Pinpoint the cell where the given text exists, returning its [x, y] midpoint coordinate. 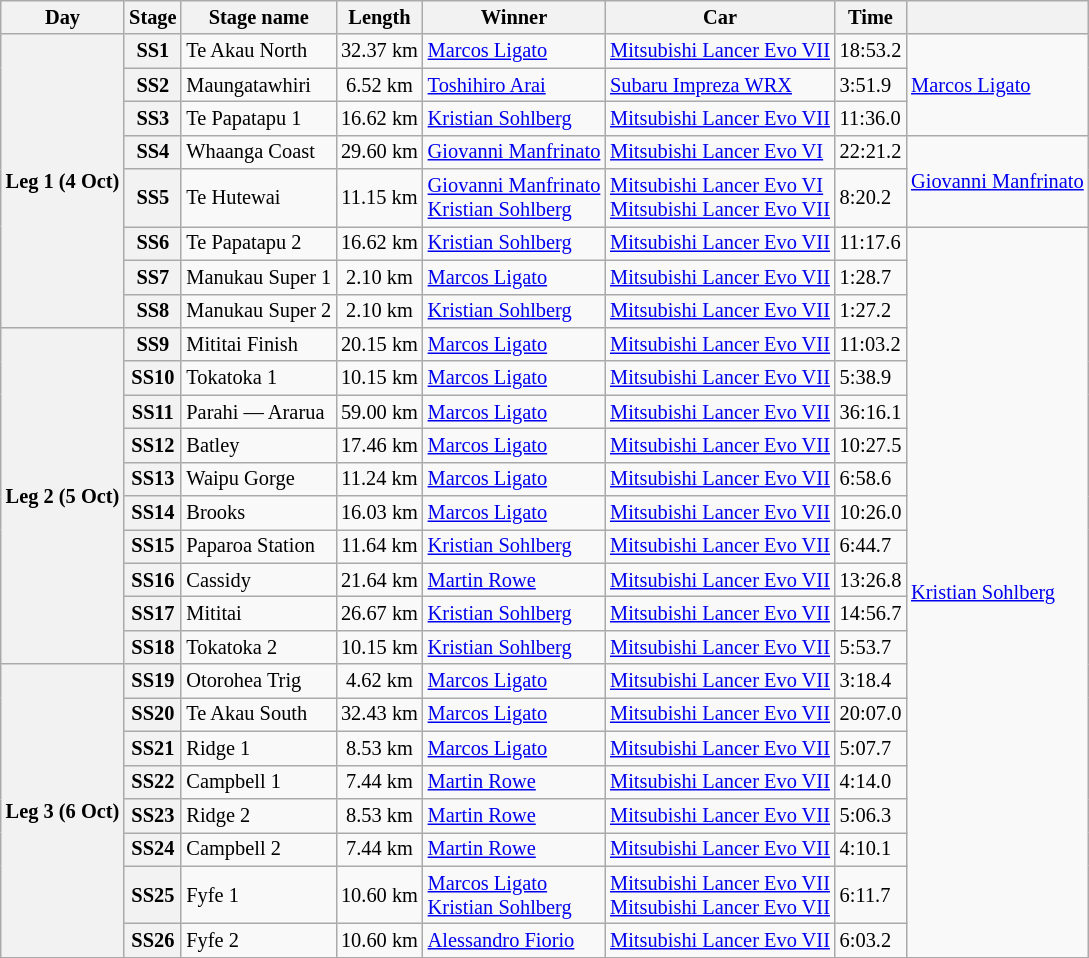
Mititai Finish [258, 344]
21.64 km [380, 580]
5:53.7 [870, 647]
Leg 3 (6 Oct) [62, 810]
6:44.7 [870, 546]
Campbell 2 [258, 849]
6.52 km [380, 85]
11:17.6 [870, 243]
Te Papatapu 2 [258, 243]
SS10 [152, 378]
SS25 [152, 895]
Time [870, 17]
1:27.2 [870, 311]
Ridge 2 [258, 815]
Car [720, 17]
Te Hutewai [258, 198]
11.24 km [380, 479]
SS8 [152, 311]
Maungatawhiri [258, 85]
SS5 [152, 198]
SS13 [152, 479]
10:27.5 [870, 445]
Mitsubishi Lancer Evo VI [720, 152]
3:18.4 [870, 681]
SS7 [152, 277]
Marcos Ligato Kristian Sohlberg [514, 895]
SS1 [152, 51]
SS12 [152, 445]
3:51.9 [870, 85]
SS22 [152, 782]
Brooks [258, 513]
6:11.7 [870, 895]
11.64 km [380, 546]
SS23 [152, 815]
Day [62, 17]
SS26 [152, 940]
Te Akau South [258, 714]
5:06.3 [870, 815]
SS15 [152, 546]
SS24 [152, 849]
Leg 2 (5 Oct) [62, 496]
59.00 km [380, 412]
20.15 km [380, 344]
Waipu Gorge [258, 479]
Winner [514, 17]
11.15 km [380, 198]
Manukau Super 2 [258, 311]
Tokatoka 1 [258, 378]
Cassidy [258, 580]
29.60 km [380, 152]
Toshihiro Arai [514, 85]
17.46 km [380, 445]
Fyfe 1 [258, 895]
8:20.2 [870, 198]
Te Akau North [258, 51]
11:36.0 [870, 118]
4.62 km [380, 681]
Mitsubishi Lancer Evo VIMitsubishi Lancer Evo VII [720, 198]
Otorohea Trig [258, 681]
SS20 [152, 714]
Stage [152, 17]
4:14.0 [870, 782]
SS11 [152, 412]
Paparoa Station [258, 546]
1:28.7 [870, 277]
Ridge 1 [258, 748]
Giovanni Manfrinato Kristian Sohlberg [514, 198]
SS21 [152, 748]
18:53.2 [870, 51]
4:10.1 [870, 849]
Alessandro Fiorio [514, 940]
Parahi — Ararua [258, 412]
Whaanga Coast [258, 152]
32.43 km [380, 714]
SS2 [152, 85]
36:16.1 [870, 412]
SS14 [152, 513]
Manukau Super 1 [258, 277]
SS4 [152, 152]
Tokatoka 2 [258, 647]
Fyfe 2 [258, 940]
Mititai [258, 613]
6:03.2 [870, 940]
22:21.2 [870, 152]
Leg 1 (4 Oct) [62, 180]
SS19 [152, 681]
Batley [258, 445]
14:56.7 [870, 613]
5:07.7 [870, 748]
26.67 km [380, 613]
6:58.6 [870, 479]
13:26.8 [870, 580]
Length [380, 17]
5:38.9 [870, 378]
SS9 [152, 344]
Campbell 1 [258, 782]
10:26.0 [870, 513]
16.03 km [380, 513]
SS17 [152, 613]
Te Papatapu 1 [258, 118]
SS16 [152, 580]
Mitsubishi Lancer Evo VIIMitsubishi Lancer Evo VII [720, 895]
20:07.0 [870, 714]
11:03.2 [870, 344]
Stage name [258, 17]
SS18 [152, 647]
32.37 km [380, 51]
SS6 [152, 243]
Subaru Impreza WRX [720, 85]
SS3 [152, 118]
